Locate the cell with the specified text and output its [X, Y] center coordinate. 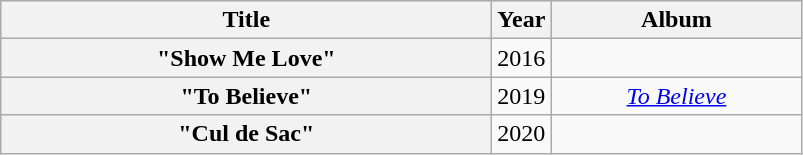
2019 [522, 96]
Title [246, 20]
"To Believe" [246, 96]
2020 [522, 134]
To Believe [676, 96]
Year [522, 20]
Album [676, 20]
"Cul de Sac" [246, 134]
2016 [522, 58]
"Show Me Love" [246, 58]
